From the cell containing the given text, extract its center point as (X, Y) coordinate. 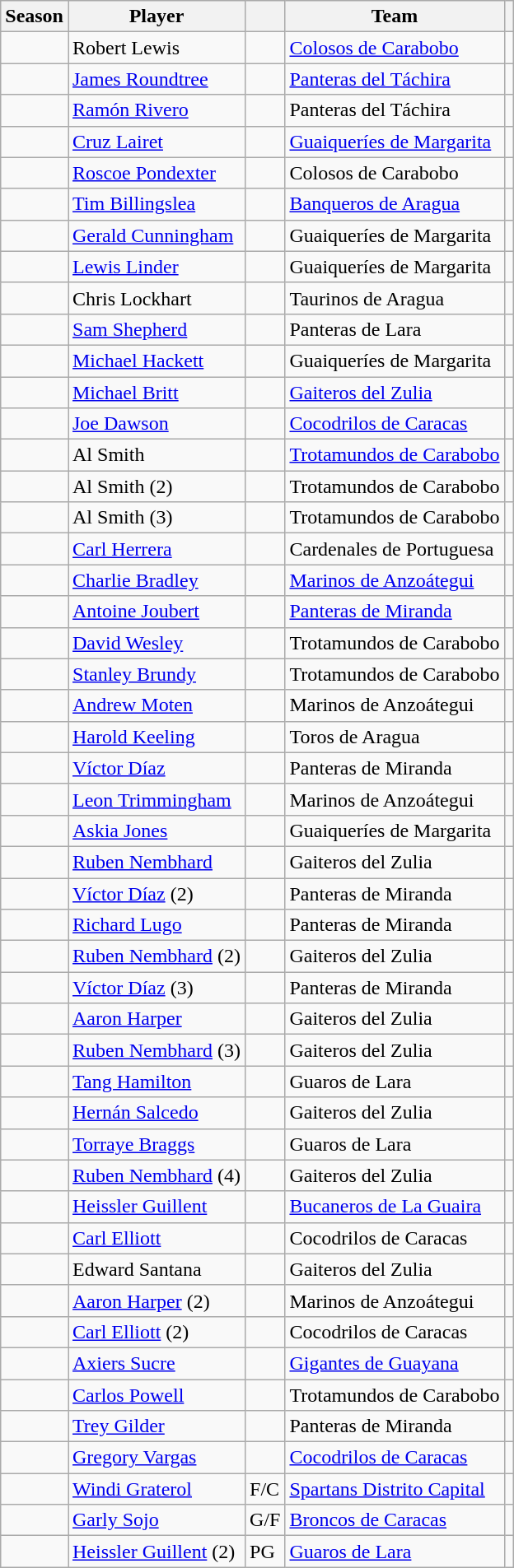
Panteras de Lara (395, 329)
Robert Lewis (157, 48)
Trey Gilder (157, 1426)
Andrew Moten (157, 705)
David Wesley (157, 643)
Cruz Lairet (157, 142)
Broncos de Caracas (395, 1520)
Ruben Nembhard (3) (157, 1050)
Al Smith (157, 455)
Windi Graterol (157, 1489)
Sam Shepherd (157, 329)
Edward Santana (157, 1269)
Player (157, 16)
Toros de Aragua (395, 737)
Gregory Vargas (157, 1458)
Chris Lockhart (157, 298)
Season (35, 16)
Joe Dawson (157, 424)
Richard Lugo (157, 925)
Antoine Joubert (157, 612)
Carl Elliott (157, 1238)
Ruben Nembhard (4) (157, 1175)
Banqueros de Aragua (395, 204)
Víctor Díaz (3) (157, 988)
Cardenales de Portuguesa (395, 549)
Carl Elliott (2) (157, 1332)
Taurinos de Aragua (395, 298)
Carlos Powell (157, 1395)
Garly Sojo (157, 1520)
Víctor Díaz (2) (157, 893)
James Roundtree (157, 79)
Ramón Rivero (157, 110)
Tang Hamilton (157, 1082)
Hernán Salcedo (157, 1113)
Michael Hackett (157, 361)
Roscoe Pondexter (157, 173)
Tim Billingslea (157, 204)
Axiers Sucre (157, 1363)
Ruben Nembhard (157, 862)
Víctor Díaz (157, 768)
Michael Britt (157, 393)
Charlie Bradley (157, 580)
Carl Herrera (157, 549)
Ruben Nembhard (2) (157, 956)
G/F (265, 1520)
Heissler Guillent (157, 1207)
Gerald Cunningham (157, 235)
Spartans Distrito Capital (395, 1489)
F/C (265, 1489)
Leon Trimmingham (157, 799)
Al Smith (2) (157, 486)
Lewis Linder (157, 267)
Heissler Guillent (2) (157, 1552)
Al Smith (3) (157, 518)
Bucaneros de La Guaira (395, 1207)
Team (395, 16)
Askia Jones (157, 831)
Stanley Brundy (157, 674)
PG (265, 1552)
Gigantes de Guayana (395, 1363)
Aaron Harper (2) (157, 1300)
Harold Keeling (157, 737)
Aaron Harper (157, 1019)
Torraye Braggs (157, 1144)
